Scan for the cell matching the given text and deliver its [X, Y] coordinate at center. 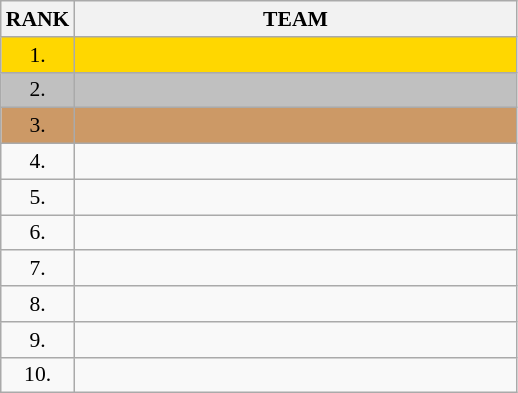
1. [38, 55]
9. [38, 340]
7. [38, 269]
10. [38, 375]
4. [38, 162]
3. [38, 126]
6. [38, 233]
5. [38, 197]
2. [38, 90]
TEAM [295, 19]
RANK [38, 19]
8. [38, 304]
